Identify which cell holds the provided text, then report its [X, Y] central coordinate. 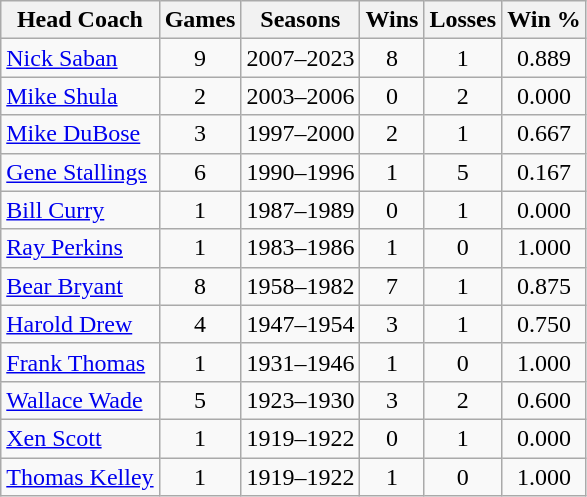
Gene Stallings [80, 172]
Harold Drew [80, 324]
0.167 [544, 172]
Bear Bryant [80, 286]
2007–2023 [300, 58]
0.667 [544, 134]
Losses [463, 20]
1997–2000 [300, 134]
1958–1982 [300, 286]
Ray Perkins [80, 248]
1947–1954 [300, 324]
Thomas Kelley [80, 477]
0.889 [544, 58]
4 [200, 324]
Xen Scott [80, 438]
1990–1996 [300, 172]
Bill Curry [80, 210]
Wins [392, 20]
Mike DuBose [80, 134]
9 [200, 58]
0.600 [544, 400]
1931–1946 [300, 362]
Seasons [300, 20]
1983–1986 [300, 248]
Frank Thomas [80, 362]
1987–1989 [300, 210]
Nick Saban [80, 58]
Games [200, 20]
2003–2006 [300, 96]
0.750 [544, 324]
1923–1930 [300, 400]
Wallace Wade [80, 400]
Win % [544, 20]
0.875 [544, 286]
Head Coach [80, 20]
Mike Shula [80, 96]
6 [200, 172]
7 [392, 286]
